Scan for the cell matching the given text and deliver its [X, Y] coordinate at center. 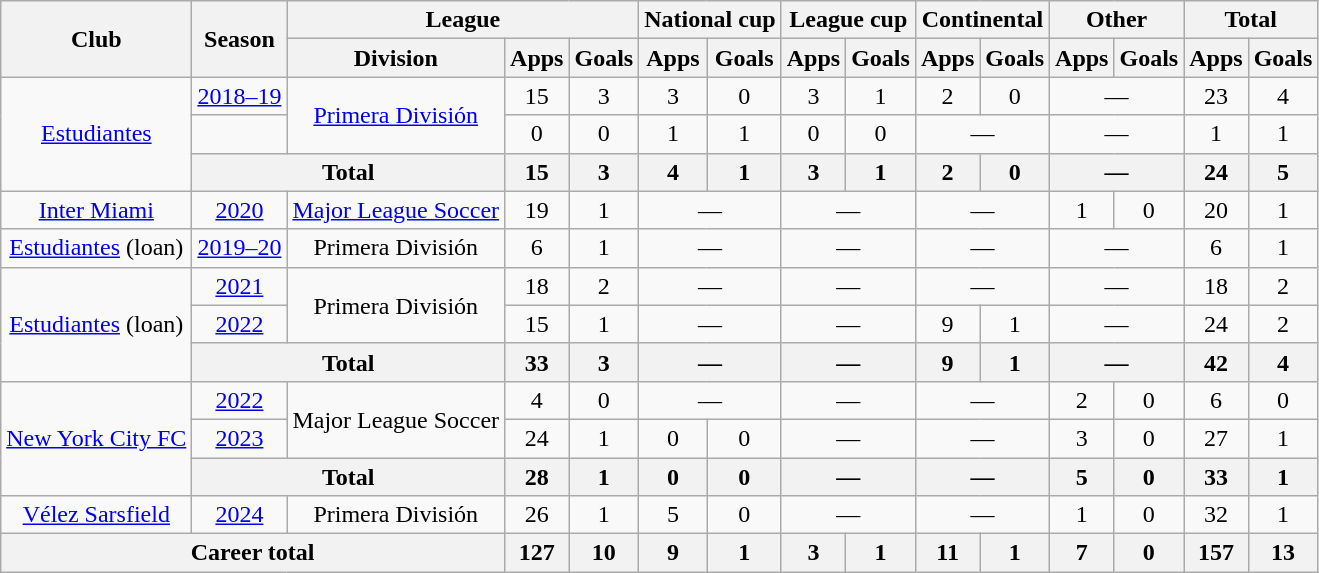
Inter Miami [96, 210]
28 [537, 477]
7 [1082, 553]
23 [1216, 96]
National cup [710, 20]
Continental [982, 20]
127 [537, 553]
32 [1216, 515]
Other [1117, 20]
2023 [240, 438]
13 [1283, 553]
42 [1216, 362]
20 [1216, 210]
League cup [848, 20]
Career total [253, 553]
Vélez Sarsfield [96, 515]
2021 [240, 286]
19 [537, 210]
League [463, 20]
26 [537, 515]
Season [240, 39]
10 [604, 553]
Division [396, 58]
27 [1216, 438]
2020 [240, 210]
New York City FC [96, 438]
2019–20 [240, 248]
157 [1216, 553]
2024 [240, 515]
Club [96, 39]
11 [947, 553]
2018–19 [240, 96]
Estudiantes [96, 134]
